Identify which cell holds the provided text, then report its [x, y] central coordinate. 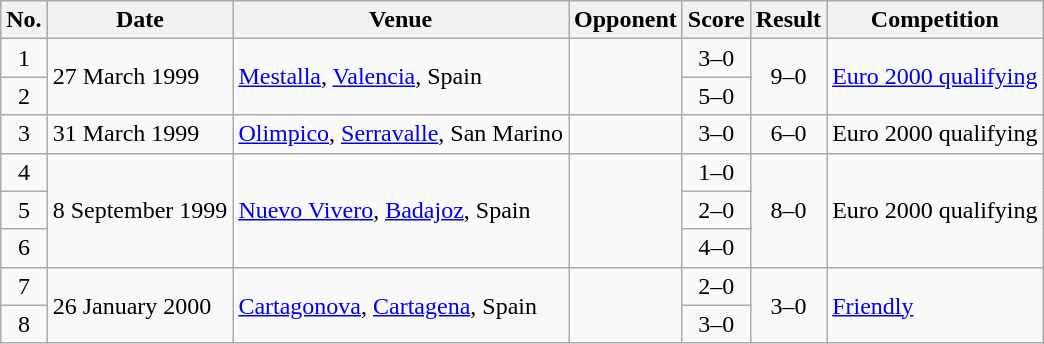
Result [788, 20]
1–0 [716, 172]
8 September 1999 [140, 210]
Friendly [935, 305]
8–0 [788, 210]
2 [24, 96]
5 [24, 210]
31 March 1999 [140, 134]
No. [24, 20]
3 [24, 134]
Mestalla, Valencia, Spain [401, 77]
4 [24, 172]
Cartagonova, Cartagena, Spain [401, 305]
4–0 [716, 248]
Competition [935, 20]
8 [24, 324]
5–0 [716, 96]
Date [140, 20]
26 January 2000 [140, 305]
Score [716, 20]
27 March 1999 [140, 77]
1 [24, 58]
7 [24, 286]
Olimpico, Serravalle, San Marino [401, 134]
9–0 [788, 77]
Nuevo Vivero, Badajoz, Spain [401, 210]
Venue [401, 20]
6 [24, 248]
6–0 [788, 134]
Opponent [626, 20]
